Extract the [X, Y] coordinate from the center of the cell holding the provided text.  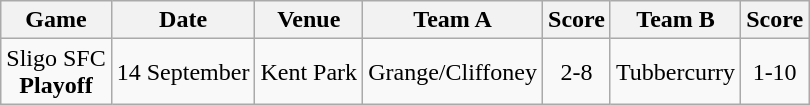
Team B [675, 20]
Sligo SFCPlayoff [56, 72]
2-8 [577, 72]
Tubbercurry [675, 72]
Grange/Cliffoney [453, 72]
Team A [453, 20]
1-10 [775, 72]
Game [56, 20]
Date [183, 20]
14 September [183, 72]
Kent Park [309, 72]
Venue [309, 20]
